Extract the (X, Y) coordinate from the center of the cell holding the provided text.  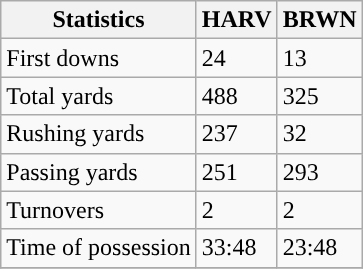
33:48 (236, 248)
Rushing yards (99, 134)
24 (236, 58)
13 (320, 58)
Turnovers (99, 210)
237 (236, 134)
23:48 (320, 248)
325 (320, 96)
Time of possession (99, 248)
BRWN (320, 20)
488 (236, 96)
Passing yards (99, 172)
Total yards (99, 96)
Statistics (99, 20)
First downs (99, 58)
251 (236, 172)
HARV (236, 20)
32 (320, 134)
293 (320, 172)
